Capture the cell that displays the provided text and extract its [x, y] central coordinate. 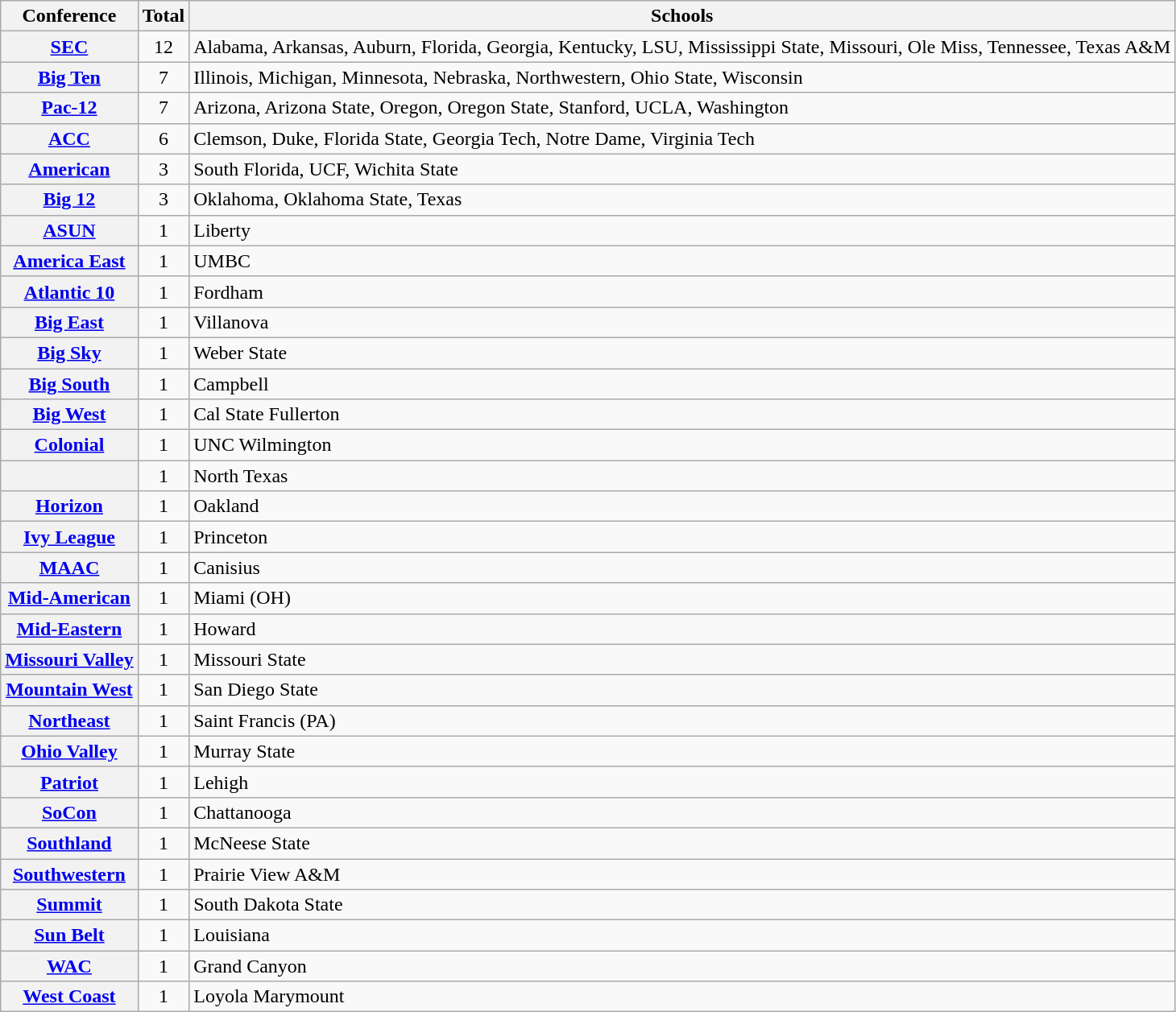
Missouri Valley [69, 659]
Canisius [682, 568]
Liberty [682, 230]
Schools [682, 16]
6 [164, 138]
Fordham [682, 291]
SEC [69, 47]
Atlantic 10 [69, 291]
Conference [69, 16]
Louisiana [682, 936]
Murray State [682, 751]
Big East [69, 322]
America East [69, 261]
UNC Wilmington [682, 445]
Prairie View A&M [682, 874]
South Florida, UCF, Wichita State [682, 169]
Total [164, 16]
McNeese State [682, 843]
West Coast [69, 997]
Summit [69, 905]
Mountain West [69, 690]
Clemson, Duke, Florida State, Georgia Tech, Notre Dame, Virginia Tech [682, 138]
WAC [69, 966]
Miami (OH) [682, 598]
SoCon [69, 812]
Southwestern [69, 874]
Big Ten [69, 77]
Princeton [682, 537]
Big West [69, 415]
Illinois, Michigan, Minnesota, Nebraska, Northwestern, Ohio State, Wisconsin [682, 77]
Arizona, Arizona State, Oregon, Oregon State, Stanford, UCLA, Washington [682, 108]
Lehigh [682, 782]
Alabama, Arkansas, Auburn, Florida, Georgia, Kentucky, LSU, Mississippi State, Missouri, Ole Miss, Tennessee, Texas A&M [682, 47]
North Texas [682, 476]
Horizon [69, 506]
Oakland [682, 506]
Pac-12 [69, 108]
Loyola Marymount [682, 997]
Grand Canyon [682, 966]
ACC [69, 138]
Ohio Valley [69, 751]
Villanova [682, 322]
Northeast [69, 721]
Big 12 [69, 200]
Campbell [682, 384]
Chattanooga [682, 812]
UMBC [682, 261]
Ivy League [69, 537]
Howard [682, 629]
Big Sky [69, 353]
Saint Francis (PA) [682, 721]
Colonial [69, 445]
MAAC [69, 568]
Cal State Fullerton [682, 415]
American [69, 169]
Missouri State [682, 659]
Southland [69, 843]
South Dakota State [682, 905]
Mid-American [69, 598]
San Diego State [682, 690]
Weber State [682, 353]
ASUN [69, 230]
Big South [69, 384]
12 [164, 47]
Sun Belt [69, 936]
Patriot [69, 782]
Mid-Eastern [69, 629]
Oklahoma, Oklahoma State, Texas [682, 200]
